Pinpoint the cell where the given text exists, returning its (x, y) midpoint coordinate. 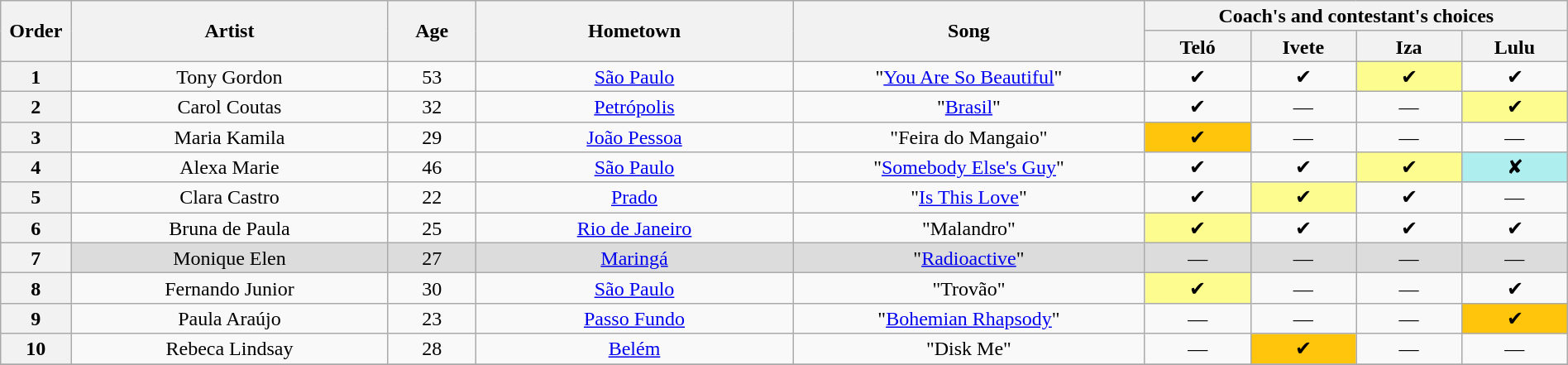
53 (432, 76)
32 (432, 106)
João Pessoa (633, 137)
Belém (633, 349)
Monique Elen (230, 258)
10 (36, 349)
"Is This Love" (969, 197)
Ivete (1303, 46)
2 (36, 106)
46 (432, 167)
"You Are So Beautiful" (969, 76)
Song (969, 31)
Alexa Marie (230, 167)
Maria Kamila (230, 137)
5 (36, 197)
Paula Araújo (230, 318)
1 (36, 76)
Tony Gordon (230, 76)
29 (432, 137)
Rio de Janeiro (633, 228)
"Disk Me" (969, 349)
Passo Fundo (633, 318)
"Trovão" (969, 288)
Carol Coutas (230, 106)
Rebeca Lindsay (230, 349)
"Malandro" (969, 228)
"Radioactive" (969, 258)
30 (432, 288)
Artist (230, 31)
8 (36, 288)
7 (36, 258)
28 (432, 349)
Bruna de Paula (230, 228)
3 (36, 137)
9 (36, 318)
23 (432, 318)
Age (432, 31)
"Somebody Else's Guy" (969, 167)
"Bohemian Rhapsody" (969, 318)
27 (432, 258)
✘ (1514, 167)
Teló (1198, 46)
Maringá (633, 258)
"Brasil" (969, 106)
Lulu (1514, 46)
6 (36, 228)
Prado (633, 197)
Order (36, 31)
22 (432, 197)
"Feira do Mangaio" (969, 137)
Hometown (633, 31)
Clara Castro (230, 197)
Iza (1409, 46)
Fernando Junior (230, 288)
4 (36, 167)
Coach's and contestant's choices (1356, 17)
25 (432, 228)
Petrópolis (633, 106)
